Locate the cell with the specified text and output its [x, y] center coordinate. 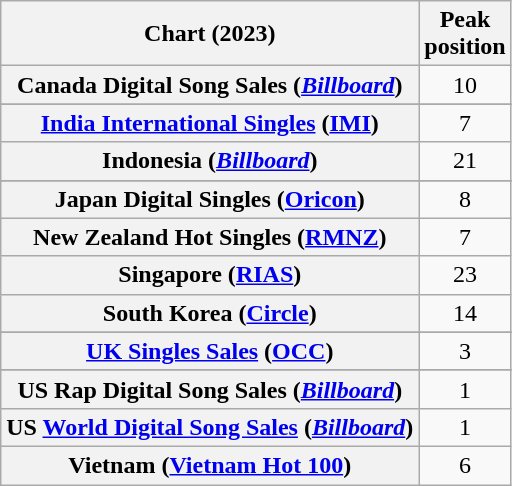
Canada Digital Song Sales (Billboard) [210, 85]
Japan Digital Singles (Oricon) [210, 199]
Peakposition [465, 34]
21 [465, 161]
Chart (2023) [210, 34]
6 [465, 465]
South Korea (Circle) [210, 313]
23 [465, 275]
UK Singles Sales (OCC) [210, 351]
3 [465, 351]
US Rap Digital Song Sales (Billboard) [210, 389]
8 [465, 199]
Indonesia (Billboard) [210, 161]
Vietnam (Vietnam Hot 100) [210, 465]
10 [465, 85]
14 [465, 313]
India International Singles (IMI) [210, 123]
Singapore (RIAS) [210, 275]
New Zealand Hot Singles (RMNZ) [210, 237]
US World Digital Song Sales (Billboard) [210, 427]
